Locate the cell with the specified text and output its (x, y) center coordinate. 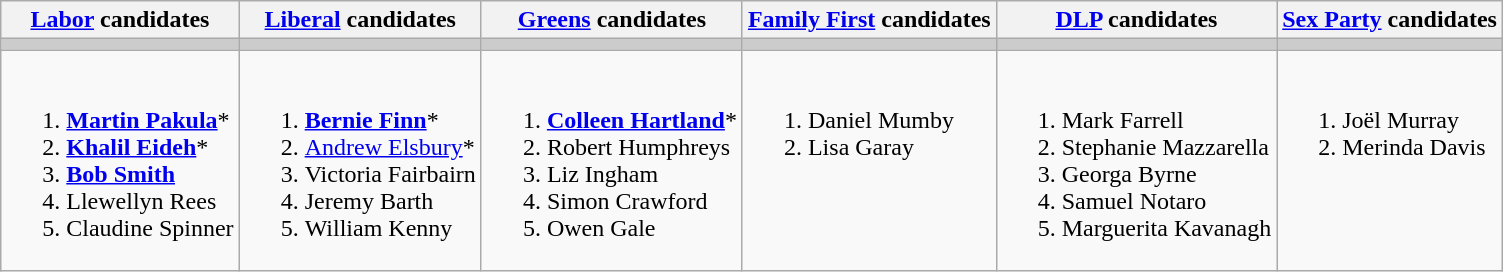
Mark FarrellStephanie MazzarellaGeorga ByrneSamuel NotaroMarguerita Kavanagh (1136, 160)
Sex Party candidates (1390, 20)
Martin Pakula*Khalil Eideh*Bob SmithLlewellyn ReesClaudine Spinner (120, 160)
Greens candidates (612, 20)
DLP candidates (1136, 20)
Labor candidates (120, 20)
Bernie Finn*Andrew Elsbury*Victoria FairbairnJeremy BarthWilliam Kenny (360, 160)
Liberal candidates (360, 20)
Colleen Hartland*Robert HumphreysLiz InghamSimon CrawfordOwen Gale (612, 160)
Joël MurrayMerinda Davis (1390, 160)
Daniel MumbyLisa Garay (869, 160)
Family First candidates (869, 20)
